Search for the cell housing the specified text and yield its [X, Y] center coordinate. 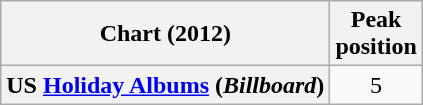
Peakposition [376, 34]
5 [376, 85]
Chart (2012) [166, 34]
US Holiday Albums (Billboard) [166, 85]
